Provide the [x, y] coordinate of the cell's center where the given text is located.  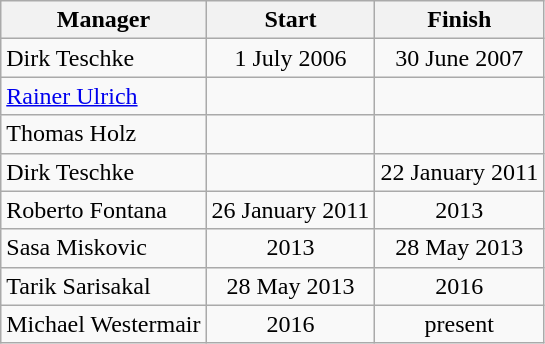
Rainer Ulrich [104, 96]
Thomas Holz [104, 134]
Michael Westermair [104, 324]
Manager [104, 20]
Tarik Sarisakal [104, 286]
1 July 2006 [290, 58]
Finish [460, 20]
Roberto Fontana [104, 210]
22 January 2011 [460, 172]
Start [290, 20]
Sasa Miskovic [104, 248]
present [460, 324]
26 January 2011 [290, 210]
30 June 2007 [460, 58]
